Find where the given text appears and provide that cell's center as [X, Y] coordinate. 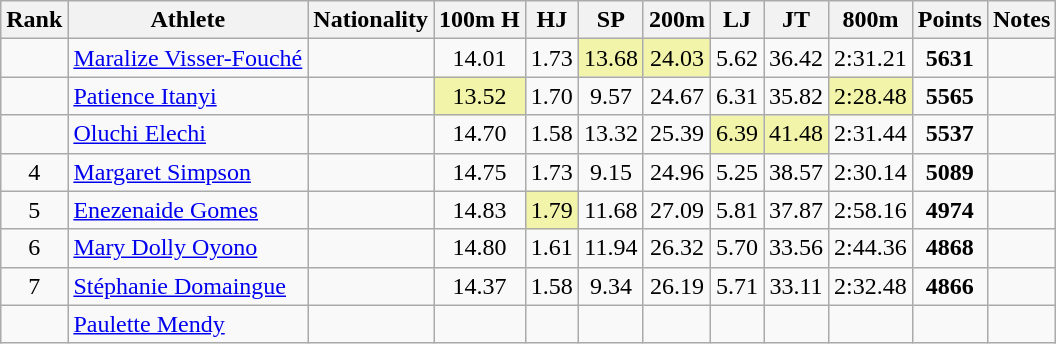
13.52 [480, 96]
5 [34, 210]
5.70 [736, 248]
5.81 [736, 210]
2:58.16 [871, 210]
2:28.48 [871, 96]
33.11 [796, 286]
25.39 [676, 134]
24.96 [676, 172]
200m [676, 20]
35.82 [796, 96]
37.87 [796, 210]
11.94 [610, 248]
4974 [950, 210]
1.61 [552, 248]
2:44.36 [871, 248]
38.57 [796, 172]
14.83 [480, 210]
6 [34, 248]
13.68 [610, 58]
14.01 [480, 58]
Notes [1021, 20]
4868 [950, 248]
Enezenaide Gomes [188, 210]
9.15 [610, 172]
11.68 [610, 210]
Margaret Simpson [188, 172]
800m [871, 20]
5089 [950, 172]
Oluchi Elechi [188, 134]
Paulette Mendy [188, 324]
Rank [34, 20]
Nationality [371, 20]
Maralize Visser-Fouché [188, 58]
13.32 [610, 134]
5537 [950, 134]
36.42 [796, 58]
24.03 [676, 58]
27.09 [676, 210]
7 [34, 286]
2:31.44 [871, 134]
14.70 [480, 134]
4866 [950, 286]
JT [796, 20]
4 [34, 172]
Stéphanie Domaingue [188, 286]
33.56 [796, 248]
2:31.21 [871, 58]
1.79 [552, 210]
Patience Itanyi [188, 96]
5.71 [736, 286]
26.32 [676, 248]
14.75 [480, 172]
Points [950, 20]
14.37 [480, 286]
5565 [950, 96]
2:30.14 [871, 172]
SP [610, 20]
100m H [480, 20]
6.39 [736, 134]
1.70 [552, 96]
HJ [552, 20]
5.62 [736, 58]
26.19 [676, 286]
9.34 [610, 286]
Athlete [188, 20]
5.25 [736, 172]
LJ [736, 20]
6.31 [736, 96]
5631 [950, 58]
24.67 [676, 96]
Mary Dolly Oyono [188, 248]
14.80 [480, 248]
9.57 [610, 96]
2:32.48 [871, 286]
41.48 [796, 134]
